Output the (x, y) coordinate of the center of the cell containing the given text.  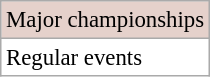
Regular events (106, 58)
Major championships (106, 20)
